Scan for the cell matching the given text and deliver its [x, y] coordinate at center. 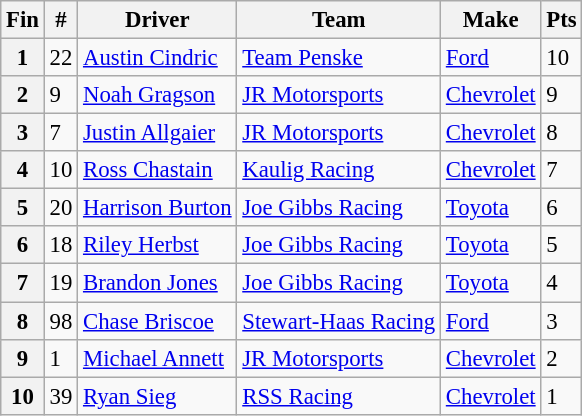
Michael Annett [158, 358]
RSS Racing [339, 396]
Chase Briscoe [158, 321]
Fin [23, 20]
Team [339, 20]
Justin Allgaier [158, 133]
Team Penske [339, 58]
# [60, 20]
Austin Cindric [158, 58]
Pts [562, 20]
Noah Gragson [158, 95]
Ryan Sieg [158, 396]
Make [491, 20]
Ross Chastain [158, 170]
Harrison Burton [158, 208]
19 [60, 283]
98 [60, 321]
20 [60, 208]
Riley Herbst [158, 245]
39 [60, 396]
Driver [158, 20]
Brandon Jones [158, 283]
Stewart-Haas Racing [339, 321]
22 [60, 58]
18 [60, 245]
Kaulig Racing [339, 170]
